Extract the (x, y) coordinate from the center of the cell holding the provided text.  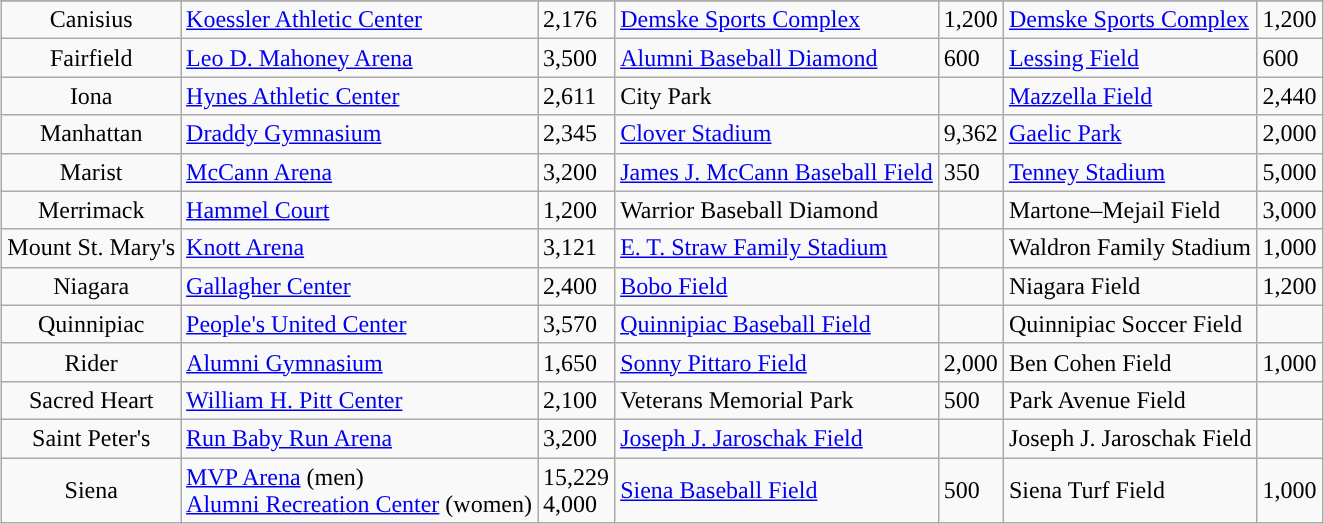
Hynes Athletic Center (360, 96)
Waldron Family Stadium (1130, 248)
Siena (92, 490)
350 (970, 172)
Canisius (92, 20)
Leo D. Mahoney Arena (360, 58)
Park Avenue Field (1130, 400)
Iona (92, 96)
Warrior Baseball Diamond (777, 210)
Siena Baseball Field (777, 490)
MVP Arena (men) Alumni Recreation Center (women) (360, 490)
Quinnipiac Soccer Field (1130, 324)
5,000 (1290, 172)
Fairfield (92, 58)
2,176 (576, 20)
Niagara Field (1130, 286)
Lessing Field (1130, 58)
Rider (92, 362)
Run Baby Run Arena (360, 438)
1,650 (576, 362)
Alumni Gymnasium (360, 362)
Bobo Field (777, 286)
Gallagher Center (360, 286)
City Park (777, 96)
People's United Center (360, 324)
2,345 (576, 134)
E. T. Straw Family Stadium (777, 248)
Tenney Stadium (1130, 172)
2,100 (576, 400)
Hammel Court (360, 210)
9,362 (970, 134)
Saint Peter's (92, 438)
Martone–Mejail Field (1130, 210)
3,500 (576, 58)
Mount St. Mary's (92, 248)
2,400 (576, 286)
2,440 (1290, 96)
Gaelic Park (1130, 134)
McCann Arena (360, 172)
Manhattan (92, 134)
Niagara (92, 286)
William H. Pitt Center (360, 400)
3,121 (576, 248)
Koessler Athletic Center (360, 20)
Veterans Memorial Park (777, 400)
Clover Stadium (777, 134)
Mazzella Field (1130, 96)
Sonny Pittaro Field (777, 362)
15,2294,000 (576, 490)
Merrimack (92, 210)
Alumni Baseball Diamond (777, 58)
Sacred Heart (92, 400)
Draddy Gymnasium (360, 134)
Ben Cohen Field (1130, 362)
3,570 (576, 324)
Knott Arena (360, 248)
Quinnipiac (92, 324)
Quinnipiac Baseball Field (777, 324)
3,000 (1290, 210)
James J. McCann Baseball Field (777, 172)
2,611 (576, 96)
Siena Turf Field (1130, 490)
Marist (92, 172)
